Find where the given text appears and provide that cell's center as [X, Y] coordinate. 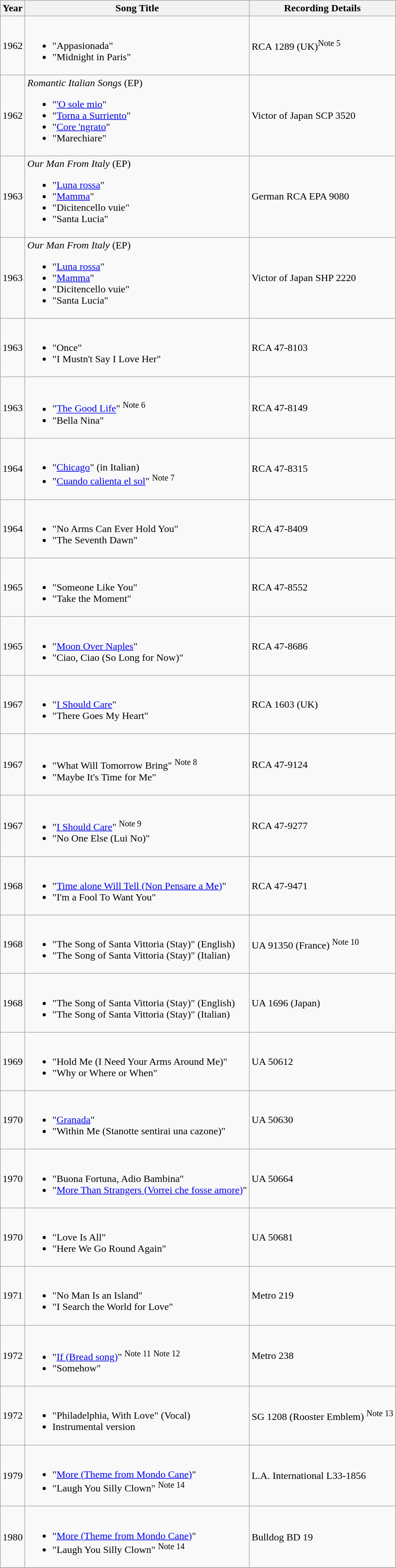
"What Will Tomorrow Bring" Note 8"Maybe It's Time for Me" [137, 765]
Metro 238 [322, 1356]
RCA 47-9471 [322, 886]
SG 1208 (Rooster Emblem) Note 13 [322, 1416]
RCA 47-8552 [322, 587]
"Granada""Within Me (Stanotte sentirai una cazone)" [137, 1120]
Recording Details [322, 8]
UA 91350 (France) Note 10 [322, 944]
"Buona Fortuna, Adio Bambina""More Than Strangers (Vorrei che fosse amore)" [137, 1179]
UA 50681 [322, 1237]
RCA 1603 (UK) [322, 704]
"Chicago" (in Italian)"Cuando calienta el sol" Note 7 [137, 469]
1971 [13, 1296]
"Appasionada""Midnight in Paris" [137, 46]
RCA 47-8409 [322, 529]
Year [13, 8]
RCA 47-8149 [322, 407]
UA 50664 [322, 1179]
RCA 47-8315 [322, 469]
UA 50630 [322, 1120]
"The Good Life" Note 6"Bella Nina" [137, 407]
German RCA EPA 9080 [322, 197]
Victor of Japan SHP 2220 [322, 278]
"I Should Care""There Goes My Heart" [137, 704]
"Once""I Mustn't Say I Love Her" [137, 348]
"Love Is All""Here We Go Round Again" [137, 1237]
"Moon Over Naples""Ciao, Ciao (So Long for Now)" [137, 646]
RCA 47-8103 [322, 348]
"No Arms Can Ever Hold You""The Seventh Dawn" [137, 529]
"If (Bread song)" Note 11 Note 12"Somehow" [137, 1356]
Bulldog BD 19 [322, 1537]
"I Should Care" Note 9"No One Else (Lui No)" [137, 826]
1979 [13, 1476]
1980 [13, 1537]
Metro 219 [322, 1296]
Song Title [137, 8]
RCA 1289 (UK)Note 5 [322, 46]
"Philadelphia, With Love" (Vocal)Instrumental version [137, 1416]
RCA 47-8686 [322, 646]
Romantic Italian Songs (EP)"'O sole mio""Torna a Surriento""Core 'ngrato""Marechiare" [137, 115]
1969 [13, 1062]
UA 1696 (Japan) [322, 1003]
"No Man Is an Island""I Search the World for Love" [137, 1296]
UA 50612 [322, 1062]
"Hold Me (I Need Your Arms Around Me)""Why or Where or When" [137, 1062]
RCA 47-9277 [322, 826]
"Time alone Will Tell (Non Pensare a Me)""I'm a Fool To Want You" [137, 886]
L.A. International L33-1856 [322, 1476]
RCA 47-9124 [322, 765]
"Someone Like You""Take the Moment" [137, 587]
Victor of Japan SCP 3520 [322, 115]
